Determine the (X, Y) coordinate at the center of the cell enclosing the given text.  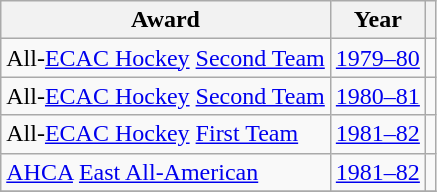
1979–80 (378, 58)
AHCA East All-American (166, 172)
1980–81 (378, 96)
Year (378, 20)
Award (166, 20)
All-ECAC Hockey First Team (166, 134)
